Return the (x, y) coordinate for the center point of the cell that contains the specified text.  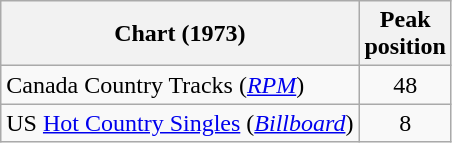
Chart (1973) (180, 34)
48 (405, 85)
Peak position (405, 34)
US Hot Country Singles (Billboard) (180, 123)
8 (405, 123)
Canada Country Tracks (RPM) (180, 85)
